From the cell containing the given text, extract its center point as (x, y) coordinate. 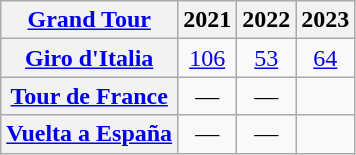
2023 (326, 20)
Giro d'Italia (90, 58)
2022 (266, 20)
64 (326, 58)
Vuelta a España (90, 134)
Tour de France (90, 96)
2021 (208, 20)
106 (208, 58)
Grand Tour (90, 20)
53 (266, 58)
